Find where the given text appears and provide that cell's center as (X, Y) coordinate. 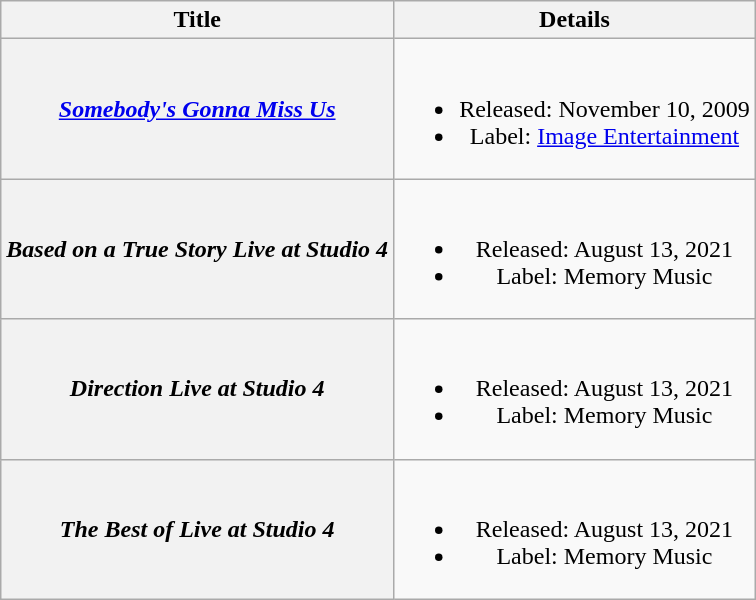
Title (198, 20)
Direction Live at Studio 4 (198, 389)
Based on a True Story Live at Studio 4 (198, 249)
Details (575, 20)
Released: November 10, 2009Label: Image Entertainment (575, 109)
Somebody's Gonna Miss Us (198, 109)
The Best of Live at Studio 4 (198, 529)
